Find where the given text appears and provide that cell's center as [x, y] coordinate. 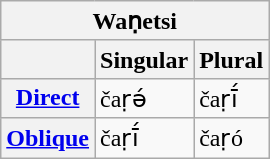
Plural [232, 59]
Oblique [48, 138]
čaṛə́ [144, 98]
Singular [144, 59]
Direct [48, 98]
čaṛó [232, 138]
Waṇetsi [135, 21]
